For the text-containing cell, return its midpoint in (X, Y) coordinate format. 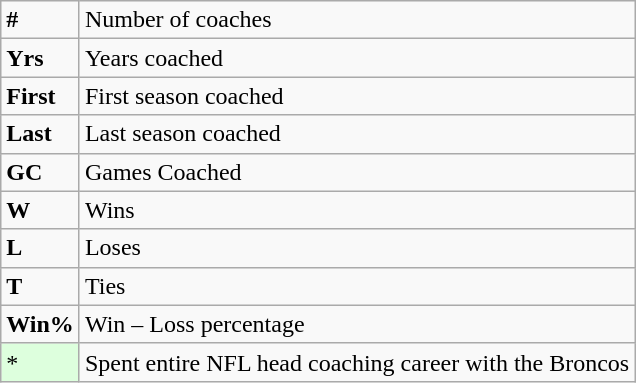
T (40, 286)
Number of coaches (356, 20)
Spent entire NFL head coaching career with the Broncos (356, 362)
W (40, 210)
Last season coached (356, 134)
Ties (356, 286)
Last (40, 134)
Wins (356, 210)
Yrs (40, 58)
Years coached (356, 58)
GC (40, 172)
Win% (40, 324)
# (40, 20)
* (40, 362)
First season coached (356, 96)
Loses (356, 248)
Win – Loss percentage (356, 324)
First (40, 96)
Games Coached (356, 172)
L (40, 248)
